Provide the [X, Y] coordinate of the cell's center where the given text is located.  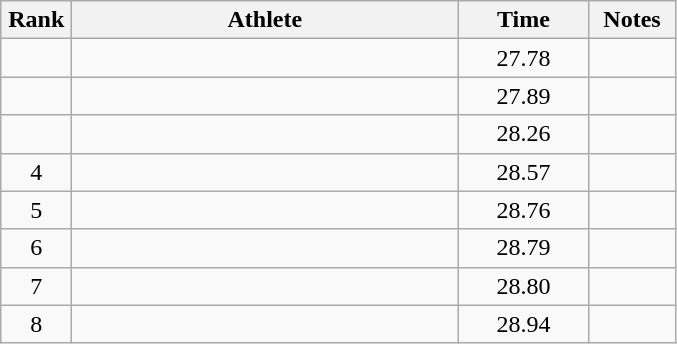
Notes [632, 20]
6 [36, 248]
7 [36, 286]
28.79 [524, 248]
4 [36, 172]
27.89 [524, 96]
27.78 [524, 58]
Time [524, 20]
28.57 [524, 172]
Rank [36, 20]
28.80 [524, 286]
28.94 [524, 324]
Athlete [265, 20]
5 [36, 210]
8 [36, 324]
28.76 [524, 210]
28.26 [524, 134]
